Identify which cell holds the provided text, then report its (X, Y) central coordinate. 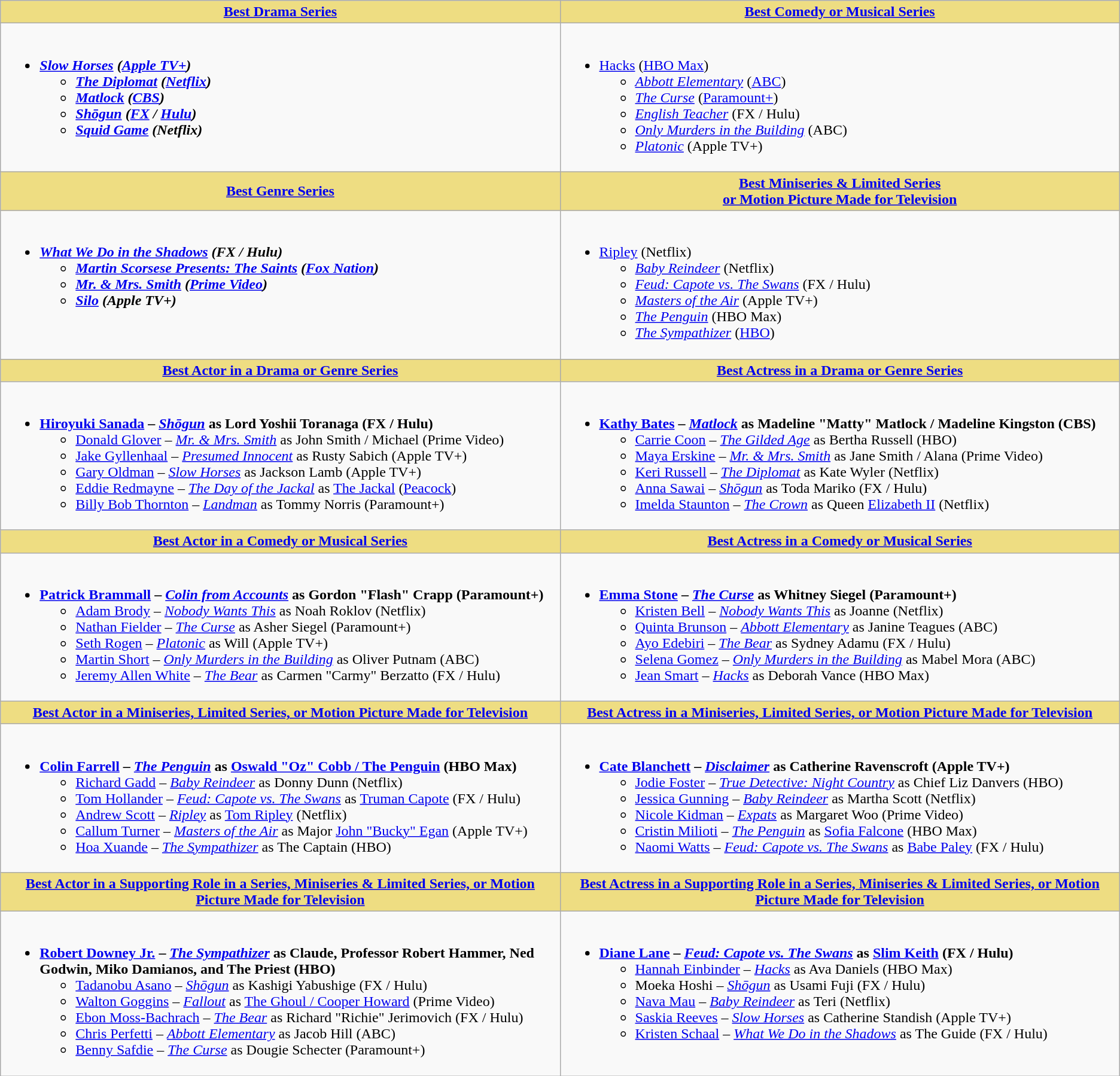
Best Actor in a Supporting Role in a Series, Miniseries & Limited Series, or Motion Picture Made for Television (280, 891)
Best Genre Series (280, 191)
Ripley (Netflix)Baby Reindeer (Netflix)Feud: Capote vs. The Swans (FX / Hulu)Masters of the Air (Apple TV+)The Penguin (HBO Max)The Sympathizer (HBO) (840, 285)
Hacks (HBO Max)Abbott Elementary (ABC)The Curse (Paramount+)English Teacher (FX / Hulu)Only Murders in the Building (ABC)Platonic (Apple TV+) (840, 97)
Best Actress in a Supporting Role in a Series, Miniseries & Limited Series, or Motion Picture Made for Television (840, 891)
Best Drama Series (280, 12)
Best Actress in a Comedy or Musical Series (840, 541)
Slow Horses (Apple TV+)The Diplomat (Netflix)Matlock (CBS)Shōgun (FX / Hulu)Squid Game (Netflix) (280, 97)
Best Actor in a Miniseries, Limited Series, or Motion Picture Made for Television (280, 712)
Best Comedy or Musical Series (840, 12)
Best Actor in a Comedy or Musical Series (280, 541)
What We Do in the Shadows (FX / Hulu)Martin Scorsese Presents: The Saints (Fox Nation)Mr. & Mrs. Smith (Prime Video)Silo (Apple TV+) (280, 285)
Best Actress in a Miniseries, Limited Series, or Motion Picture Made for Television (840, 712)
Best Actor in a Drama or Genre Series (280, 370)
Best Miniseries & Limited Seriesor Motion Picture Made for Television (840, 191)
Best Actress in a Drama or Genre Series (840, 370)
